Find where the given text appears and provide that cell's center as (X, Y) coordinate. 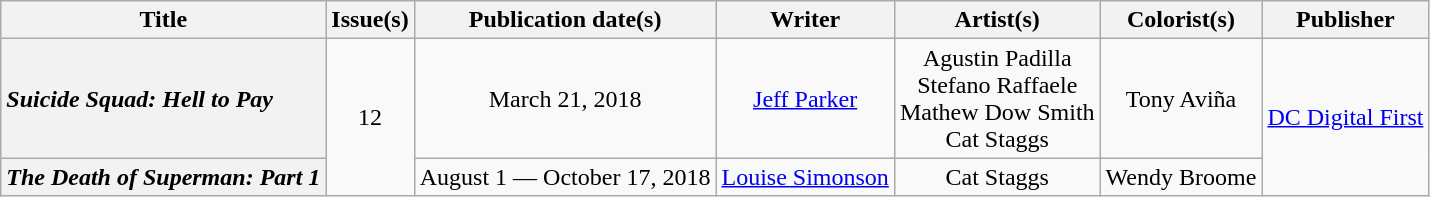
Cat Staggs (997, 177)
Publisher (1346, 20)
Writer (805, 20)
Issue(s) (370, 20)
DC Digital First (1346, 118)
Jeff Parker (805, 98)
Suicide Squad: Hell to Pay (164, 98)
Title (164, 20)
Artist(s) (997, 20)
Louise Simonson (805, 177)
Tony Aviña (1181, 98)
Colorist(s) (1181, 20)
August 1 — October 17, 2018 (565, 177)
March 21, 2018 (565, 98)
Publication date(s) (565, 20)
Wendy Broome (1181, 177)
Agustin PadillaStefano RaffaeleMathew Dow SmithCat Staggs (997, 98)
12 (370, 118)
The Death of Superman: Part 1 (164, 177)
